From the cell containing the given text, extract its center point as (x, y) coordinate. 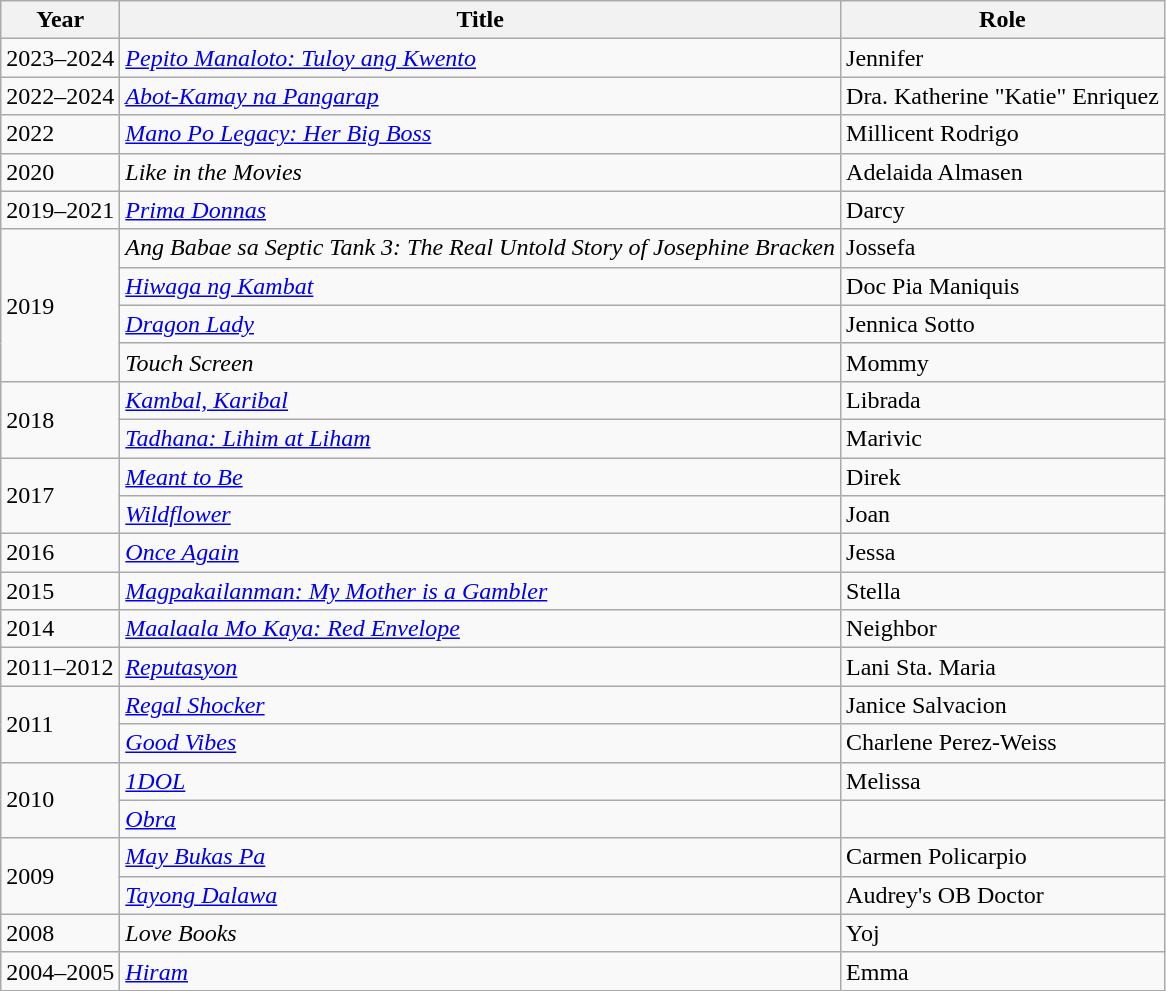
Jennifer (1003, 58)
Dragon Lady (480, 324)
2016 (60, 553)
2015 (60, 591)
Direk (1003, 477)
Darcy (1003, 210)
2004–2005 (60, 971)
Once Again (480, 553)
Doc Pia Maniquis (1003, 286)
Librada (1003, 400)
2018 (60, 419)
Yoj (1003, 933)
Charlene Perez-Weiss (1003, 743)
Marivic (1003, 438)
Hiram (480, 971)
Jennica Sotto (1003, 324)
2011 (60, 724)
Adelaida Almasen (1003, 172)
Love Books (480, 933)
Tadhana: Lihim at Liham (480, 438)
2017 (60, 496)
2023–2024 (60, 58)
Reputasyon (480, 667)
2019–2021 (60, 210)
Kambal, Karibal (480, 400)
Carmen Policarpio (1003, 857)
Stella (1003, 591)
Obra (480, 819)
Like in the Movies (480, 172)
2022 (60, 134)
Joan (1003, 515)
Prima Donnas (480, 210)
2020 (60, 172)
2009 (60, 876)
Pepito Manaloto: Tuloy ang Kwento (480, 58)
2011–2012 (60, 667)
Ang Babae sa Septic Tank 3: The Real Untold Story of Josephine Bracken (480, 248)
2014 (60, 629)
Mommy (1003, 362)
Neighbor (1003, 629)
Dra. Katherine "Katie" Enriquez (1003, 96)
Mano Po Legacy: Her Big Boss (480, 134)
2022–2024 (60, 96)
Role (1003, 20)
Touch Screen (480, 362)
Emma (1003, 971)
Hiwaga ng Kambat (480, 286)
Millicent Rodrigo (1003, 134)
2008 (60, 933)
Meant to Be (480, 477)
Audrey's OB Doctor (1003, 895)
Wildflower (480, 515)
Good Vibes (480, 743)
Year (60, 20)
Janice Salvacion (1003, 705)
Jossefa (1003, 248)
2019 (60, 305)
Abot-Kamay na Pangarap (480, 96)
Tayong Dalawa (480, 895)
2010 (60, 800)
Title (480, 20)
May Bukas Pa (480, 857)
Lani Sta. Maria (1003, 667)
Jessa (1003, 553)
Magpakailanman: My Mother is a Gambler (480, 591)
Melissa (1003, 781)
1DOL (480, 781)
Maalaala Mo Kaya: Red Envelope (480, 629)
Regal Shocker (480, 705)
